Identify which cell holds the provided text, then report its (x, y) central coordinate. 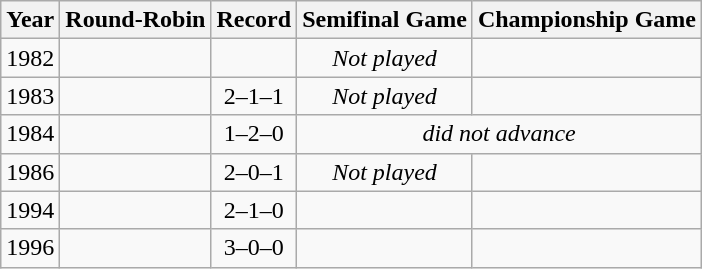
1986 (30, 172)
1994 (30, 210)
Semifinal Game (385, 20)
1983 (30, 96)
2–1–0 (254, 210)
did not advance (500, 134)
Round-Robin (136, 20)
1984 (30, 134)
1982 (30, 58)
1996 (30, 248)
Year (30, 20)
Championship Game (586, 20)
2–0–1 (254, 172)
1–2–0 (254, 134)
3–0–0 (254, 248)
Record (254, 20)
2–1–1 (254, 96)
